From the cell containing the given text, extract its center point as [X, Y] coordinate. 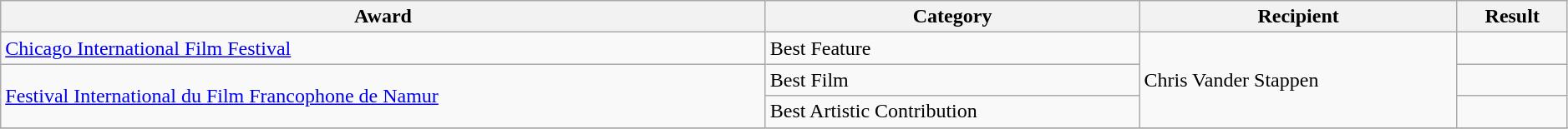
Festival International du Film Francophone de Namur [383, 96]
Result [1512, 17]
Award [383, 17]
Recipient [1298, 17]
Best Feature [952, 48]
Category [952, 17]
Best Artistic Contribution [952, 112]
Best Film [952, 80]
Chris Vander Stappen [1298, 80]
Chicago International Film Festival [383, 48]
